For the text-containing cell, return its midpoint in [x, y] coordinate format. 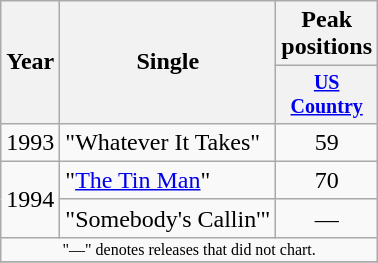
"—" denotes releases that did not chart. [190, 249]
1993 [30, 142]
"Whatever It Takes" [168, 142]
Year [30, 62]
"The Tin Man" [168, 180]
Single [168, 62]
US Country [327, 94]
— [327, 218]
"Somebody's Callin'" [168, 218]
Peak positions [327, 34]
59 [327, 142]
70 [327, 180]
1994 [30, 199]
